Find where the given text appears and provide that cell's center as (X, Y) coordinate. 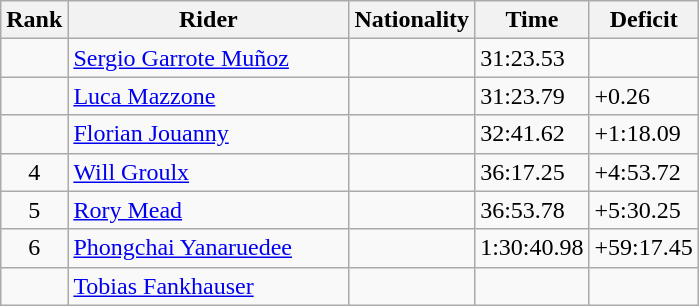
31:23.53 (532, 58)
31:23.79 (532, 96)
5 (34, 210)
Florian Jouanny (208, 134)
+4:53.72 (644, 172)
Sergio Garrote Muñoz (208, 58)
+5:30.25 (644, 210)
Time (532, 20)
1:30:40.98 (532, 248)
Nationality (412, 20)
Rank (34, 20)
+0.26 (644, 96)
32:41.62 (532, 134)
Deficit (644, 20)
4 (34, 172)
36:53.78 (532, 210)
Will Groulx (208, 172)
Luca Mazzone (208, 96)
Phongchai Yanaruedee (208, 248)
+1:18.09 (644, 134)
+59:17.45 (644, 248)
36:17.25 (532, 172)
Rider (208, 20)
6 (34, 248)
Tobias Fankhauser (208, 286)
Rory Mead (208, 210)
